Return the (x, y) coordinate for the center point of the cell that contains the specified text.  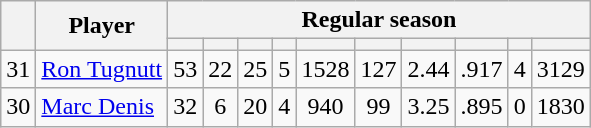
5 (284, 69)
32 (186, 107)
31 (18, 69)
.917 (482, 69)
940 (326, 107)
22 (220, 69)
30 (18, 107)
Ron Tugnutt (102, 69)
127 (378, 69)
20 (256, 107)
.895 (482, 107)
0 (520, 107)
3129 (560, 69)
6 (220, 107)
99 (378, 107)
Player (102, 26)
Regular season (380, 20)
1528 (326, 69)
1830 (560, 107)
Marc Denis (102, 107)
3.25 (428, 107)
53 (186, 69)
25 (256, 69)
2.44 (428, 69)
